Return the [x, y] coordinate for the center point of the cell that contains the specified text.  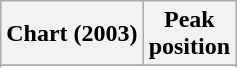
Peakposition [189, 34]
Chart (2003) [72, 34]
